Determine the (X, Y) coordinate at the center of the cell enclosing the given text.  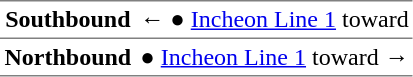
Southbound (68, 20)
● Incheon Line 1 toward → (274, 57)
Northbound (68, 57)
← ● Incheon Line 1 toward (274, 20)
